Pinpoint the cell where the given text exists, returning its (X, Y) midpoint coordinate. 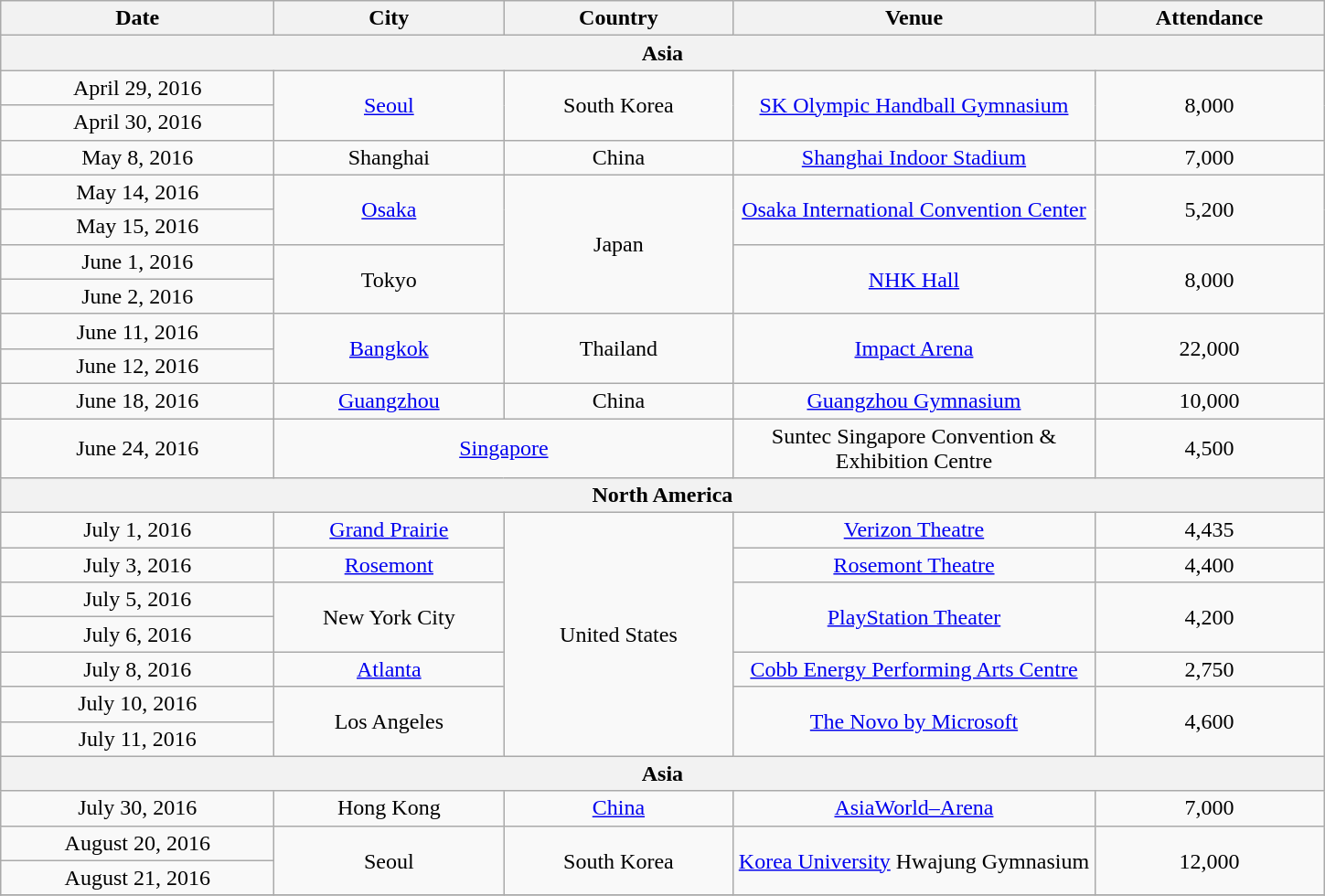
June 12, 2016 (137, 366)
Singapore (504, 448)
June 1, 2016 (137, 261)
June 2, 2016 (137, 296)
July 1, 2016 (137, 530)
May 15, 2016 (137, 227)
North America (662, 496)
May 8, 2016 (137, 157)
AsiaWorld–Arena (914, 808)
4,500 (1209, 448)
Verizon Theatre (914, 530)
Date (137, 18)
Impact Arena (914, 348)
4,400 (1209, 565)
New York City (390, 617)
Shanghai Indoor Stadium (914, 157)
April 29, 2016 (137, 88)
4,435 (1209, 530)
2,750 (1209, 669)
City (390, 18)
July 3, 2016 (137, 565)
The Novo by Microsoft (914, 721)
NHK Hall (914, 279)
Osaka (390, 209)
Shanghai (390, 157)
April 30, 2016 (137, 123)
June 18, 2016 (137, 400)
5,200 (1209, 209)
Atlanta (390, 669)
SK Olympic Handball Gymnasium (914, 105)
Guangzhou (390, 400)
Suntec Singapore Convention & Exhibition Centre (914, 448)
Attendance (1209, 18)
Thailand (618, 348)
Cobb Energy Performing Arts Centre (914, 669)
United States (618, 635)
July 6, 2016 (137, 635)
12,000 (1209, 860)
Bangkok (390, 348)
Japan (618, 244)
June 11, 2016 (137, 331)
July 11, 2016 (137, 739)
Los Angeles (390, 721)
10,000 (1209, 400)
22,000 (1209, 348)
August 21, 2016 (137, 878)
June 24, 2016 (137, 448)
August 20, 2016 (137, 843)
4,600 (1209, 721)
May 14, 2016 (137, 192)
Country (618, 18)
July 30, 2016 (137, 808)
Osaka International Convention Center (914, 209)
Rosemont Theatre (914, 565)
July 5, 2016 (137, 600)
July 10, 2016 (137, 704)
4,200 (1209, 617)
PlayStation Theater (914, 617)
Guangzhou Gymnasium (914, 400)
July 8, 2016 (137, 669)
Venue (914, 18)
Korea University Hwajung Gymnasium (914, 860)
Rosemont (390, 565)
Grand Prairie (390, 530)
Tokyo (390, 279)
Hong Kong (390, 808)
